Extract the (X, Y) coordinate from the center of the cell holding the provided text.  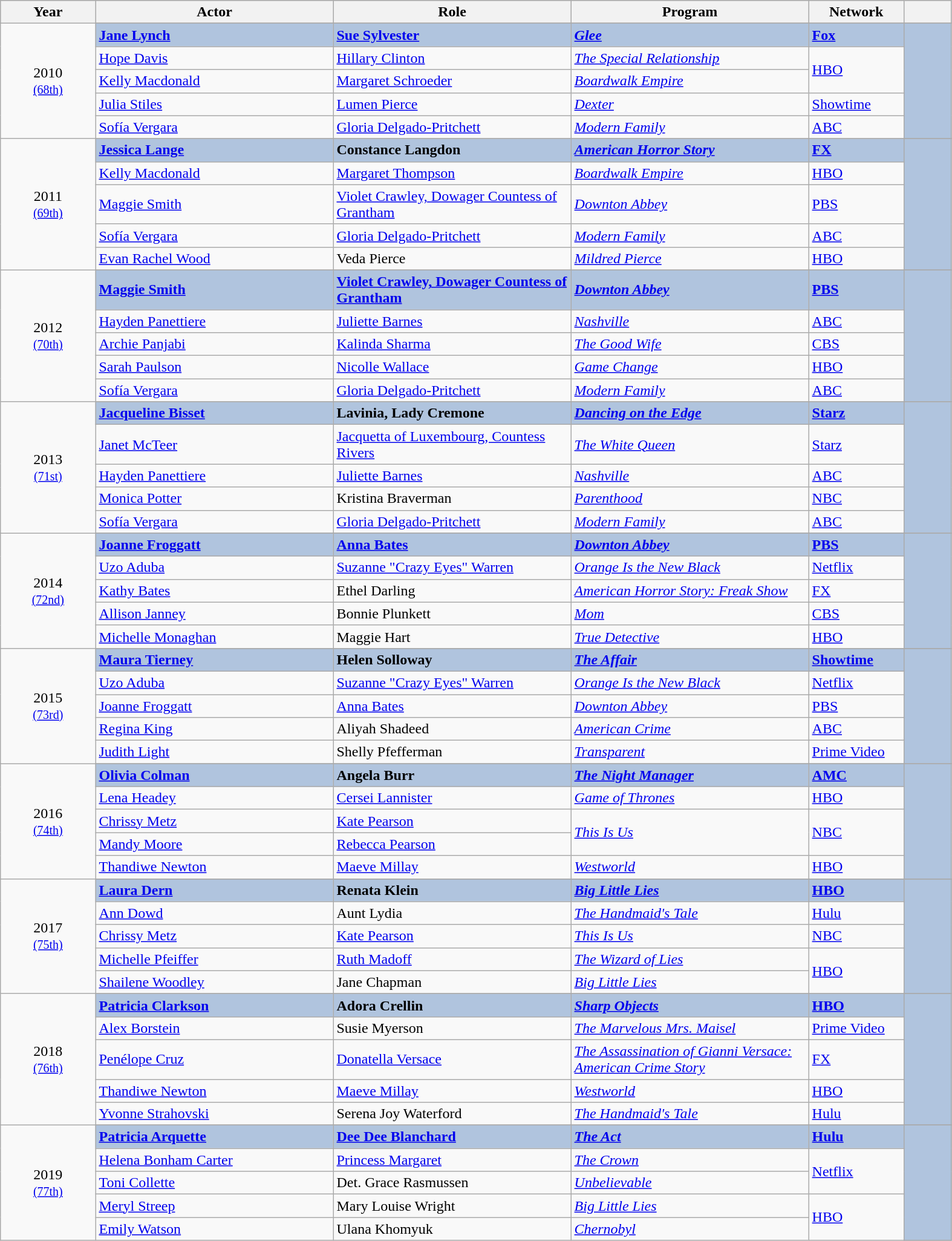
Evan Rachel Wood (214, 258)
The Assassination of Gianni Versace: American Crime Story (690, 1059)
Hope Davis (214, 58)
The Wizard of Lies (690, 959)
Maura Tierney (214, 660)
The Good Wife (690, 344)
Toni Collette (214, 1183)
Jacqueline Bisset (214, 413)
Mom (690, 614)
Network (856, 12)
Renata Klein (452, 890)
Role (452, 12)
Ruth Madoff (452, 959)
Judith Light (214, 752)
Helena Bonham Carter (214, 1160)
Allison Janney (214, 614)
Det. Grace Rasmussen (452, 1183)
Emily Watson (214, 1229)
AMC (856, 775)
Patricia Clarkson (214, 1005)
2018 (76th) (48, 1059)
Aliyah Shadeed (452, 729)
Margaret Schroeder (452, 81)
Sharp Objects (690, 1005)
Shelly Pfefferman (452, 752)
Transparent (690, 752)
True Detective (690, 637)
Hillary Clinton (452, 58)
Jane Lynch (214, 35)
Nicolle Wallace (452, 367)
American Horror Story (690, 150)
Game of Thrones (690, 798)
Lavinia, Lady Cremone (452, 413)
Regina King (214, 729)
Olivia Colman (214, 775)
2013 (71st) (48, 467)
Mary Louise Wright (452, 1206)
Unbelievable (690, 1183)
2016 (74th) (48, 821)
Serena Joy Waterford (452, 1114)
Princess Margaret (452, 1160)
The Act (690, 1137)
Sarah Paulson (214, 367)
Dancing on the Edge (690, 413)
Angela Burr (452, 775)
The Crown (690, 1160)
Kristina Braverman (452, 499)
Chernobyl (690, 1229)
2017 (75th) (48, 936)
Mandy Moore (214, 844)
American Horror Story: Freak Show (690, 591)
Ethel Darling (452, 591)
Lumen Pierce (452, 104)
Ulana Khomyuk (452, 1229)
Susie Myerson (452, 1028)
Jacquetta of Luxembourg, Countess Rivers (452, 444)
Game Change (690, 367)
Michelle Monaghan (214, 637)
Janet McTeer (214, 444)
The Special Relationship (690, 58)
Lena Headey (214, 798)
Archie Panjabi (214, 344)
The Marvelous Mrs. Maisel (690, 1028)
Constance Langdon (452, 150)
Monica Potter (214, 499)
Year (48, 12)
Alex Borstein (214, 1028)
Donatella Versace (452, 1059)
Dexter (690, 104)
Bonnie Plunkett (452, 614)
Glee (690, 35)
Kalinda Sharma (452, 344)
2011 (69th) (48, 205)
Julia Stiles (214, 104)
Dee Dee Blanchard (452, 1137)
American Crime (690, 729)
Veda Pierce (452, 258)
Margaret Thompson (452, 173)
Jessica Lange (214, 150)
Shailene Woodley (214, 982)
Ann Dowd (214, 913)
Adora Crellin (452, 1005)
Fox (856, 35)
Jane Chapman (452, 982)
Patricia Arquette (214, 1137)
2010 (68th) (48, 81)
2019 (77th) (48, 1183)
The White Queen (690, 444)
The Affair (690, 660)
Parenthood (690, 499)
Aunt Lydia (452, 913)
Rebecca Pearson (452, 844)
Actor (214, 12)
Sue Sylvester (452, 35)
Program (690, 12)
Yvonne Strahovski (214, 1114)
Helen Solloway (452, 660)
Michelle Pfeiffer (214, 959)
Kathy Bates (214, 591)
2015 (73rd) (48, 706)
Penélope Cruz (214, 1059)
Cersei Lannister (452, 798)
Mildred Pierce (690, 258)
Maggie Hart (452, 637)
Meryl Streep (214, 1206)
Laura Dern (214, 890)
2014 (72nd) (48, 591)
The Night Manager (690, 775)
2012 (70th) (48, 335)
